Extract the [x, y] coordinate from the center of the cell holding the provided text.  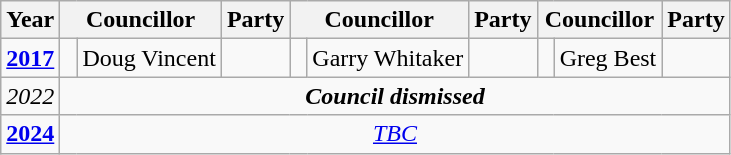
2024 [30, 134]
2022 [30, 96]
Garry Whitaker [388, 58]
Council dismissed [395, 96]
Year [30, 20]
Doug Vincent [149, 58]
2017 [30, 58]
Greg Best [608, 58]
TBC [395, 134]
